Return [X, Y] of the center of cell containing provided text 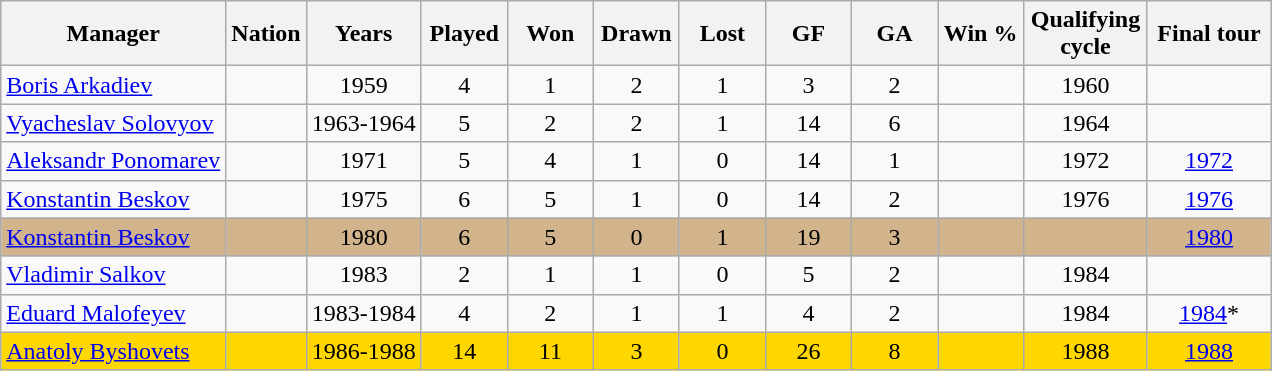
Final tour [1209, 34]
Boris Arkadiev [114, 85]
Aleksandr Ponomarev [114, 161]
Vladimir Salkov [114, 275]
Nation [266, 34]
GA [895, 34]
Won [550, 34]
1975 [364, 199]
26 [808, 351]
1971 [364, 161]
Lost [722, 34]
1963-1964 [364, 123]
1983-1984 [364, 313]
Qualifying cycle [1086, 34]
1959 [364, 85]
1984* [1209, 313]
1964 [1086, 123]
Years [364, 34]
Drawn [636, 34]
Anatoly Byshovets [114, 351]
Manager [114, 34]
1960 [1086, 85]
11 [550, 351]
Win % [981, 34]
Vyacheslav Solovyov [114, 123]
8 [895, 351]
19 [808, 237]
1986-1988 [364, 351]
GF [808, 34]
1983 [364, 275]
Played [464, 34]
Eduard Malofeyev [114, 313]
